Capture the cell that displays the provided text and extract its [x, y] central coordinate. 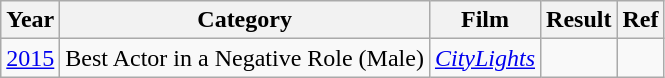
Film [484, 20]
2015 [30, 58]
Category [245, 20]
Best Actor in a Negative Role (Male) [245, 58]
Result [579, 20]
Year [30, 20]
CityLights [484, 58]
Ref [640, 20]
